From the cell containing the given text, extract its center point as [x, y] coordinate. 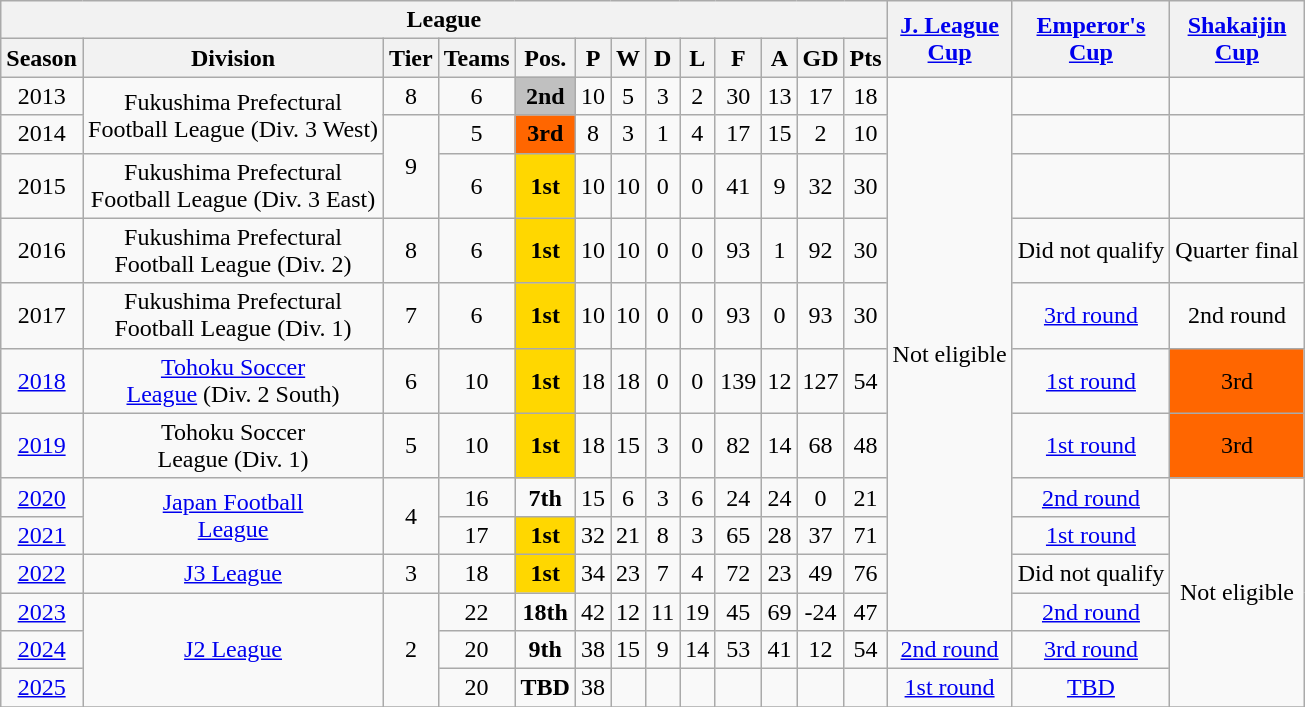
2020 [42, 497]
Season [42, 58]
42 [592, 611]
2021 [42, 535]
2016 [42, 250]
League [444, 20]
W [628, 58]
Japan FootballLeague [232, 516]
37 [820, 535]
65 [738, 535]
2017 [42, 316]
28 [780, 535]
Fukushima PrefecturalFootball League (Div. 1) [232, 316]
68 [820, 446]
92 [820, 250]
2018 [42, 380]
72 [738, 573]
139 [738, 380]
69 [780, 611]
F [738, 58]
34 [592, 573]
Pts [866, 58]
2013 [42, 96]
D [663, 58]
7th [545, 497]
2014 [42, 134]
47 [866, 611]
J2 League [232, 649]
Pos. [545, 58]
A [780, 58]
P [592, 58]
Tohoku SoccerLeague (Div. 2 South) [232, 380]
19 [698, 611]
ShakaijinCup [1237, 39]
16 [476, 497]
13 [780, 96]
Quarter final [1237, 250]
Emperor'sCup [1091, 39]
18th [545, 611]
2023 [42, 611]
2015 [42, 186]
2019 [42, 446]
53 [738, 650]
127 [820, 380]
GD [820, 58]
2nd [545, 96]
45 [738, 611]
Fukushima PrefecturalFootball League (Div. 3 East) [232, 186]
9th [545, 650]
76 [866, 573]
Tohoku SoccerLeague (Div. 1) [232, 446]
Fukushima PrefecturalFootball League (Div. 3 West) [232, 115]
22 [476, 611]
71 [866, 535]
48 [866, 446]
82 [738, 446]
Teams [476, 58]
L [698, 58]
2025 [42, 688]
2024 [42, 650]
Tier [412, 58]
J. LeagueCup [950, 39]
2022 [42, 573]
49 [820, 573]
Fukushima PrefecturalFootball League (Div. 2) [232, 250]
J3 League [232, 573]
11 [663, 611]
-24 [820, 611]
Division [232, 58]
